Determine the [X, Y] coordinate at the center of the cell enclosing the given text.  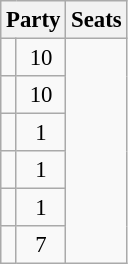
Party [34, 20]
Seats [96, 20]
7 [40, 245]
